Detect which cell encompasses the target text, then output its (x, y) center coordinate. 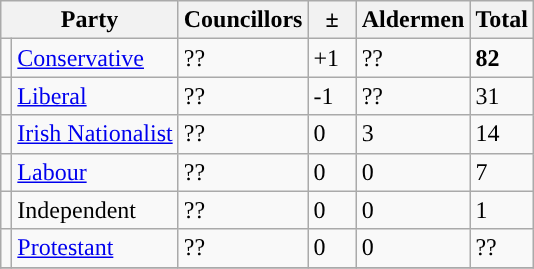
± (332, 20)
Conservative (95, 58)
-1 (332, 96)
Councillors (243, 20)
1 (502, 210)
7 (502, 172)
31 (502, 96)
3 (413, 134)
82 (502, 58)
Aldermen (413, 20)
Irish Nationalist (95, 134)
14 (502, 134)
+1 (332, 58)
Total (502, 20)
Party (90, 20)
Independent (95, 210)
Labour (95, 172)
Protestant (95, 248)
Liberal (95, 96)
